Find where the given text appears and provide that cell's center as [X, Y] coordinate. 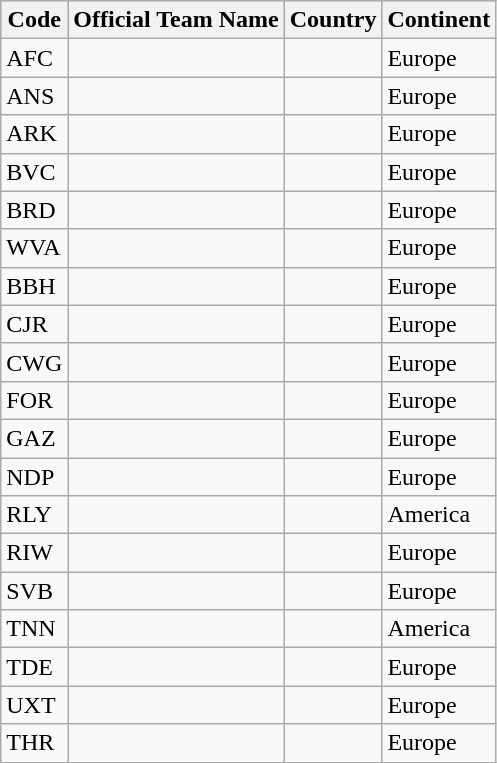
CJR [34, 324]
RLY [34, 515]
SVB [34, 591]
FOR [34, 400]
THR [34, 743]
BRD [34, 210]
ANS [34, 96]
NDP [34, 477]
RIW [34, 553]
Continent [439, 20]
CWG [34, 362]
Code [34, 20]
ARK [34, 134]
BBH [34, 286]
AFC [34, 58]
TDE [34, 667]
Country [333, 20]
TNN [34, 629]
WVA [34, 248]
UXT [34, 705]
GAZ [34, 438]
Official Team Name [176, 20]
BVC [34, 172]
